Extract the (X, Y) coordinate from the center of the cell holding the provided text.  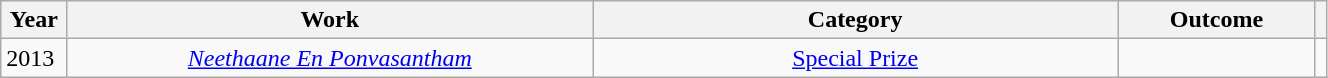
Special Prize (856, 58)
Category (856, 20)
Outcome (1217, 20)
Work (330, 20)
Year (34, 20)
Neethaane En Ponvasantham (330, 58)
2013 (34, 58)
